Extract the (X, Y) coordinate from the center of the cell holding the provided text.  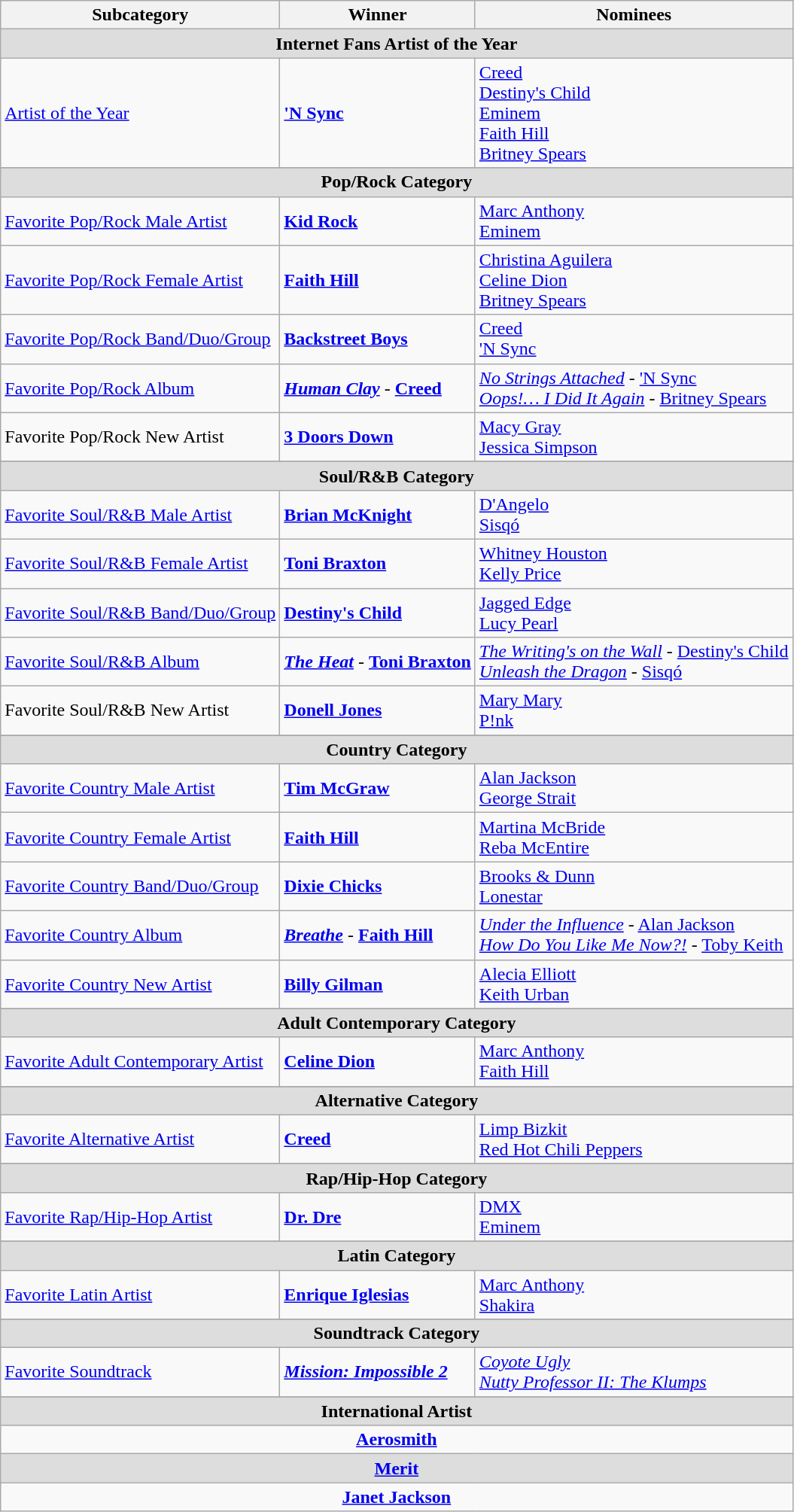
Internet Fans Artist of the Year (397, 44)
Aerosmith (397, 1440)
Favorite Pop/Rock Band/Duo/Group (140, 339)
Martina McBride Reba McEntire (634, 837)
Winner (378, 15)
Favorite Soul/R&B Female Artist (140, 563)
Donell Jones (378, 710)
Destiny's Child (378, 613)
Marc Anthony Eminem (634, 221)
Tim McGraw (378, 789)
Favorite Soul/R&B Album (140, 662)
Limp Bizkit Red Hot Chili Peppers (634, 1139)
Kid Rock (378, 221)
Soundtrack Category (397, 1334)
Mission: Impossible 2 (378, 1373)
Merit (397, 1468)
No Strings Attached - 'N Sync Oops!… I Did It Again - Britney Spears (634, 388)
Favorite Pop/Rock New Artist (140, 437)
Favorite Country Album (140, 935)
Country Category (397, 750)
Favorite Soul/R&B Male Artist (140, 515)
The Writing's on the Wall - Destiny's Child Unleash the Dragon - Sisqó (634, 662)
International Artist (397, 1411)
Enrique Iglesias (378, 1294)
Alan Jackson George Strait (634, 789)
D'Angelo Sisqó (634, 515)
Subcategory (140, 15)
Favorite Alternative Artist (140, 1139)
Pop/Rock Category (397, 182)
3 Doors Down (378, 437)
Nominees (634, 15)
Favorite Soundtrack (140, 1373)
Favorite Soul/R&B New Artist (140, 710)
Creed Destiny's Child Eminem Faith Hill Britney Spears (634, 113)
Coyote Ugly Nutty Professor II: The Klumps (634, 1373)
Artist of the Year (140, 113)
Dixie Chicks (378, 887)
Billy Gilman (378, 984)
Favorite Latin Artist (140, 1294)
Breathe - Faith Hill (378, 935)
Favorite Country Male Artist (140, 789)
'N Sync (378, 113)
Brooks & Dunn Lonestar (634, 887)
Human Clay - Creed (378, 388)
The Heat - Toni Braxton (378, 662)
Under the Influence - Alan Jackson How Do You Like Me Now?! - Toby Keith (634, 935)
Favorite Country Female Artist (140, 837)
Backstreet Boys (378, 339)
Mary Mary P!nk (634, 710)
Creed 'N Sync (634, 339)
Rap/Hip-Hop Category (397, 1178)
Brian McKnight (378, 515)
Janet Jackson (397, 1497)
Whitney Houston Kelly Price (634, 563)
Marc Anthony Shakira (634, 1294)
DMX Eminem (634, 1216)
Christina Aguilera Celine Dion Britney Spears (634, 280)
Favorite Pop/Rock Female Artist (140, 280)
Favorite Adult Contemporary Artist (140, 1061)
Favorite Soul/R&B Band/Duo/Group (140, 613)
Latin Category (397, 1255)
Adult Contemporary Category (397, 1023)
Alecia Elliott Keith Urban (634, 984)
Toni Braxton (378, 563)
Favorite Pop/Rock Album (140, 388)
Marc Anthony Faith Hill (634, 1061)
Favorite Country Band/Duo/Group (140, 887)
Favorite Country New Artist (140, 984)
Creed (378, 1139)
Favorite Rap/Hip-Hop Artist (140, 1216)
Celine Dion (378, 1061)
Jagged Edge Lucy Pearl (634, 613)
Favorite Pop/Rock Male Artist (140, 221)
Alternative Category (397, 1100)
Macy Gray Jessica Simpson (634, 437)
Soul/R&B Category (397, 476)
Dr. Dre (378, 1216)
